From the cell containing the given text, extract its center point as [X, Y] coordinate. 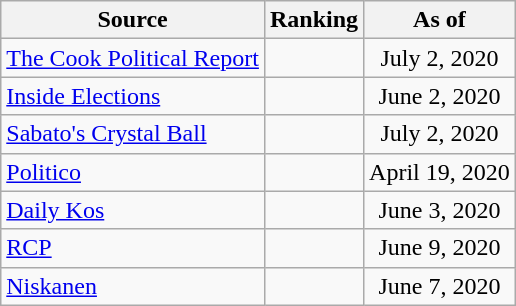
Inside Elections [133, 96]
Sabato's Crystal Ball [133, 134]
June 3, 2020 [440, 210]
June 9, 2020 [440, 248]
As of [440, 20]
June 2, 2020 [440, 96]
Source [133, 20]
Daily Kos [133, 210]
Niskanen [133, 286]
Politico [133, 172]
RCP [133, 248]
April 19, 2020 [440, 172]
The Cook Political Report [133, 58]
June 7, 2020 [440, 286]
Ranking [314, 20]
